From the cell containing the given text, extract its center point as (X, Y) coordinate. 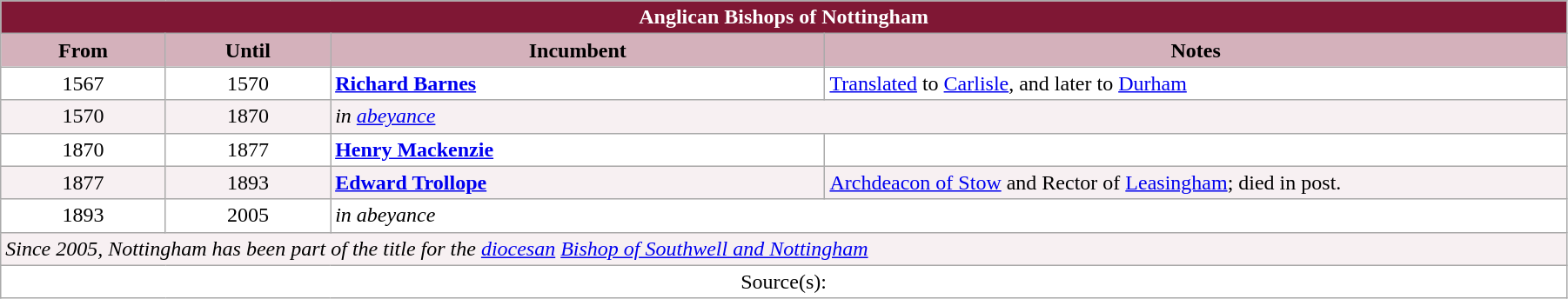
Translated to Carlisle, and later to Durham (1196, 83)
Anglican Bishops of Nottingham (784, 17)
Until (247, 50)
Archdeacon of Stow and Rector of Leasingham; died in post. (1196, 183)
Notes (1196, 50)
1567 (84, 83)
Since 2005, Nottingham has been part of the title for the diocesan Bishop of Southwell and Nottingham (784, 249)
Source(s): (784, 282)
Incumbent (578, 50)
2005 (247, 216)
Edward Trollope (578, 183)
Richard Barnes (578, 83)
Henry Mackenzie (578, 149)
From (84, 50)
